Pinpoint the cell where the given text exists, returning its (X, Y) midpoint coordinate. 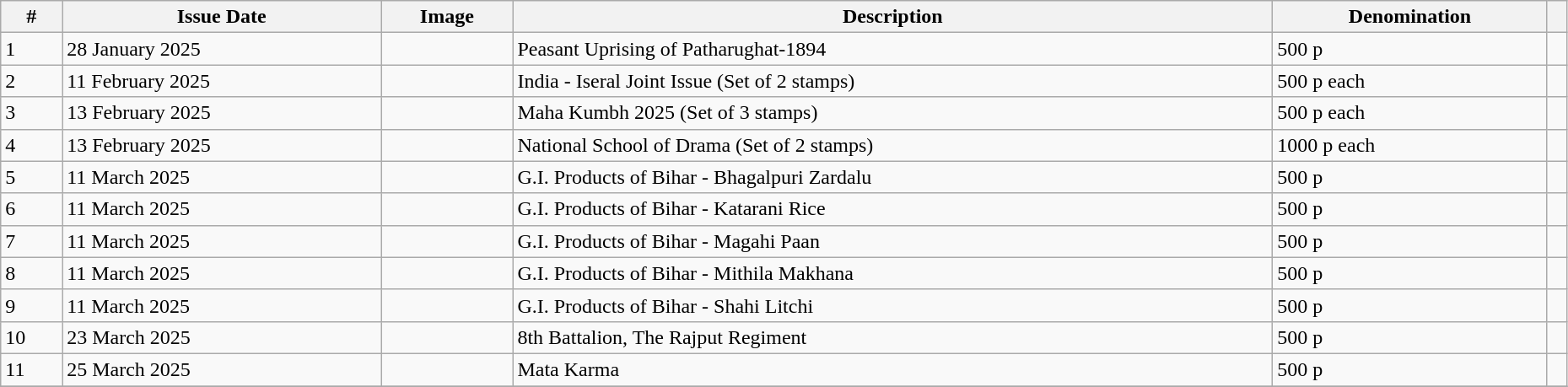
# (32, 17)
23 March 2025 (222, 337)
5 (32, 177)
National School of Drama (Set of 2 stamps) (892, 145)
4 (32, 145)
11 February 2025 (222, 81)
25 March 2025 (222, 369)
Peasant Uprising of Patharughat-1894 (892, 49)
G.I. Products of Bihar - Magahi Paan (892, 241)
11 (32, 369)
G.I. Products of Bihar - Mithila Makhana (892, 273)
8 (32, 273)
G.I. Products of Bihar - Katarani Rice (892, 209)
G.I. Products of Bihar - Bhagalpuri Zardalu (892, 177)
8th Battalion, The Rajput Regiment (892, 337)
1000 p each (1410, 145)
Image (447, 17)
India - Iseral Joint Issue (Set of 2 stamps) (892, 81)
7 (32, 241)
2 (32, 81)
6 (32, 209)
Maha Kumbh 2025 (Set of 3 stamps) (892, 113)
Denomination (1410, 17)
9 (32, 305)
3 (32, 113)
G.I. Products of Bihar - Shahi Litchi (892, 305)
28 January 2025 (222, 49)
Issue Date (222, 17)
1 (32, 49)
Mata Karma (892, 369)
Description (892, 17)
10 (32, 337)
